Output the [x, y] coordinate of the center of the cell containing the given text.  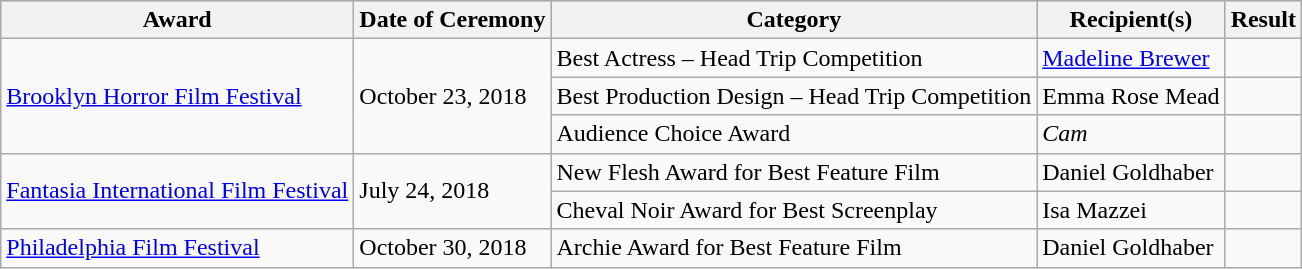
Isa Mazzei [1131, 210]
Madeline Brewer [1131, 58]
Fantasia International Film Festival [178, 191]
October 23, 2018 [452, 96]
Philadelphia Film Festival [178, 248]
Cam [1131, 134]
Best Production Design – Head Trip Competition [794, 96]
Cheval Noir Award for Best Screenplay [794, 210]
July 24, 2018 [452, 191]
October 30, 2018 [452, 248]
Audience Choice Award [794, 134]
Brooklyn Horror Film Festival [178, 96]
New Flesh Award for Best Feature Film [794, 172]
Recipient(s) [1131, 20]
Award [178, 20]
Archie Award for Best Feature Film [794, 248]
Result [1263, 20]
Category [794, 20]
Date of Ceremony [452, 20]
Emma Rose Mead [1131, 96]
Best Actress – Head Trip Competition [794, 58]
